Determine the [x, y] coordinate at the center of the cell enclosing the given text.  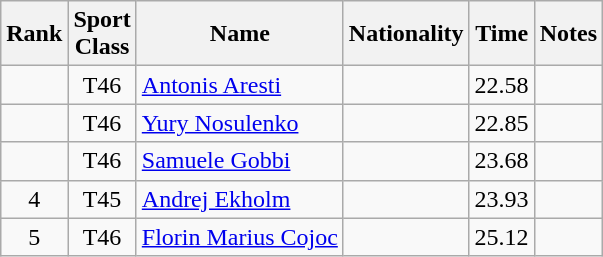
Nationality [406, 34]
23.93 [502, 199]
5 [34, 237]
25.12 [502, 237]
Samuele Gobbi [240, 161]
Florin Marius Cojoc [240, 237]
T45 [102, 199]
22.85 [502, 123]
Time [502, 34]
SportClass [102, 34]
Rank [34, 34]
Name [240, 34]
23.68 [502, 161]
Antonis Aresti [240, 85]
Notes [568, 34]
Andrej Ekholm [240, 199]
Yury Nosulenko [240, 123]
22.58 [502, 85]
4 [34, 199]
